Extract the (X, Y) coordinate from the center of the cell holding the provided text.  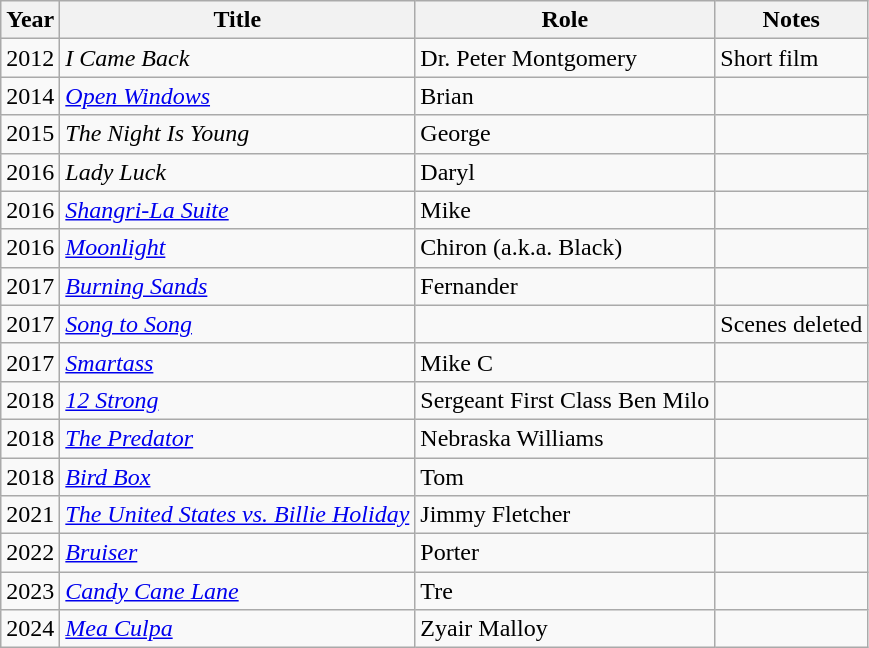
Fernander (565, 286)
Lady Luck (238, 172)
12 Strong (238, 400)
Zyair Malloy (565, 629)
2023 (30, 591)
Brian (565, 96)
I Came Back (238, 58)
Open Windows (238, 96)
The Night Is Young (238, 134)
Mea Culpa (238, 629)
Dr. Peter Montgomery (565, 58)
Sergeant First Class Ben Milo (565, 400)
Bruiser (238, 553)
2015 (30, 134)
Role (565, 20)
George (565, 134)
Mike C (565, 362)
Smartass (238, 362)
2014 (30, 96)
Shangri-La Suite (238, 210)
2022 (30, 553)
Porter (565, 553)
Mike (565, 210)
Short film (792, 58)
2021 (30, 515)
Nebraska Williams (565, 438)
2012 (30, 58)
Burning Sands (238, 286)
Title (238, 20)
Daryl (565, 172)
The United States vs. Billie Holiday (238, 515)
Tom (565, 477)
Bird Box (238, 477)
Year (30, 20)
Chiron (a.k.a. Black) (565, 248)
Candy Cane Lane (238, 591)
Notes (792, 20)
The Predator (238, 438)
Song to Song (238, 324)
Scenes deleted (792, 324)
Tre (565, 591)
Moonlight (238, 248)
2024 (30, 629)
Jimmy Fletcher (565, 515)
